From the cell containing the given text, extract its center point as (x, y) coordinate. 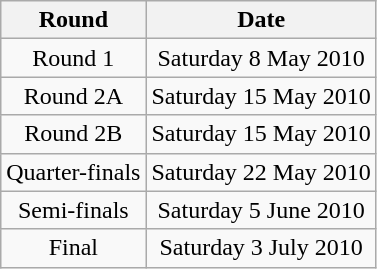
Round (74, 20)
Saturday 3 July 2010 (261, 248)
Round 1 (74, 58)
Round 2B (74, 134)
Saturday 5 June 2010 (261, 210)
Quarter-finals (74, 172)
Saturday 8 May 2010 (261, 58)
Saturday 22 May 2010 (261, 172)
Semi-finals (74, 210)
Round 2A (74, 96)
Final (74, 248)
Date (261, 20)
